Return (x, y) of the center of cell containing provided text 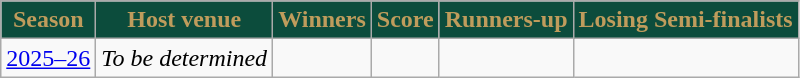
Losing Semi-finalists (686, 20)
Runners-up (506, 20)
2025–26 (48, 58)
Season (48, 20)
To be determined (184, 58)
Host venue (184, 20)
Winners (322, 20)
Score (405, 20)
